Determine the (x, y) coordinate at the center of the cell enclosing the given text.  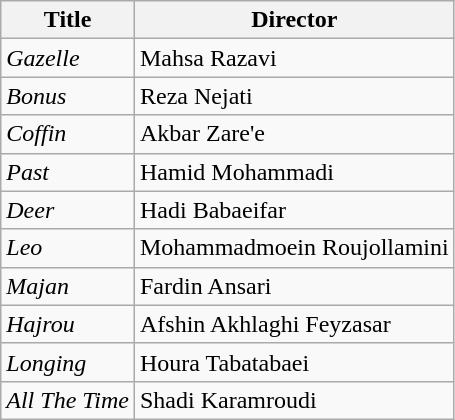
All The Time (68, 400)
Majan (68, 286)
Past (68, 172)
Hadi Babaeifar (294, 210)
Title (68, 20)
Reza Nejati (294, 96)
Director (294, 20)
Longing (68, 362)
Bonus (68, 96)
Houra Tabatabaei (294, 362)
Fardin Ansari (294, 286)
Hamid Mohammadi (294, 172)
Afshin Akhlaghi Feyzasar (294, 324)
Leo (68, 248)
Gazelle (68, 58)
Coffin (68, 134)
Akbar Zare'e (294, 134)
Hajrou (68, 324)
Mohammadmoein Roujollamini (294, 248)
Shadi Karamroudi (294, 400)
Deer (68, 210)
Mahsa Razavi (294, 58)
